Extract the [X, Y] coordinate from the center of the cell holding the provided text.  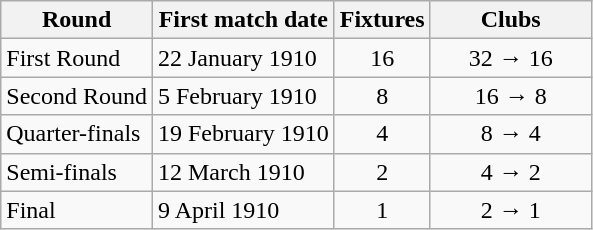
16 → 8 [510, 96]
16 [382, 58]
4 [382, 134]
8 [382, 96]
Round [77, 20]
8 → 4 [510, 134]
5 February 1910 [243, 96]
First match date [243, 20]
Clubs [510, 20]
Second Round [77, 96]
Quarter-finals [77, 134]
Fixtures [382, 20]
Final [77, 210]
First Round [77, 58]
2 → 1 [510, 210]
1 [382, 210]
32 → 16 [510, 58]
Semi-finals [77, 172]
2 [382, 172]
19 February 1910 [243, 134]
12 March 1910 [243, 172]
9 April 1910 [243, 210]
22 January 1910 [243, 58]
4 → 2 [510, 172]
